Provide the [x, y] coordinate of the cell's center where the given text is located.  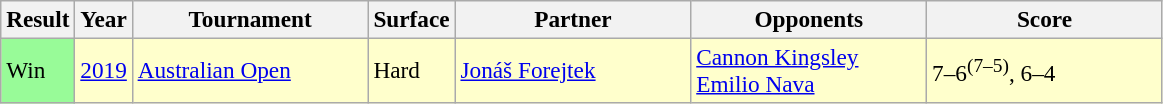
Year [104, 19]
Australian Open [250, 70]
Cannon Kingsley Emilio Nava [809, 70]
Score [1045, 19]
Tournament [250, 19]
Surface [412, 19]
Opponents [809, 19]
7–6(7–5), 6–4 [1045, 70]
2019 [104, 70]
Hard [412, 70]
Win [38, 70]
Result [38, 19]
Jonáš Forejtek [573, 70]
Partner [573, 19]
